For the text-containing cell, return its midpoint in [x, y] coordinate format. 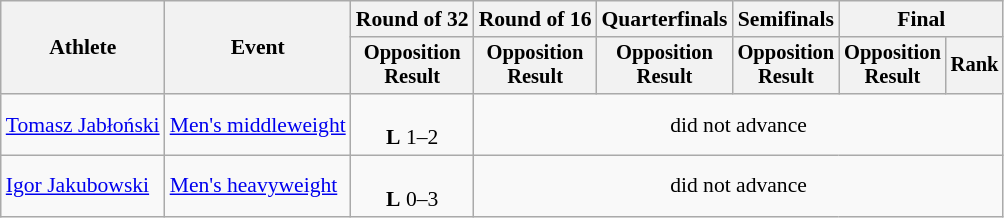
Men's middleweight [258, 124]
Semifinals [786, 19]
L 1–2 [412, 124]
Rank [975, 66]
Athlete [83, 48]
Round of 32 [412, 19]
Event [258, 48]
Round of 16 [536, 19]
Men's heavyweight [258, 186]
L 0–3 [412, 186]
Final [921, 19]
Igor Jakubowski [83, 186]
Tomasz Jabłoński [83, 124]
Quarterfinals [665, 19]
